Search for the cell housing the specified text and yield its [X, Y] center coordinate. 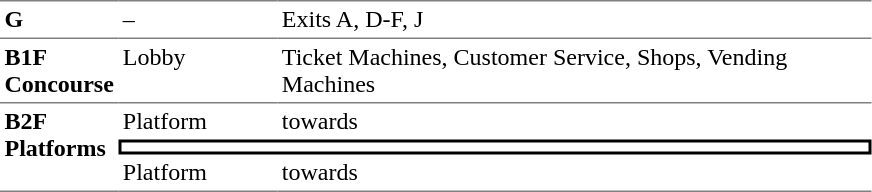
– [198, 19]
Exits A, D-F, J [574, 19]
B1FConcourse [59, 71]
G [59, 19]
Ticket Machines, Customer Service, Shops, Vending Machines [574, 71]
Lobby [198, 71]
B2FPlatforms [59, 148]
